Identify which cell holds the provided text, then report its [X, Y] central coordinate. 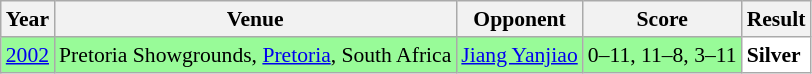
Pretoria Showgrounds, Pretoria, South Africa [255, 55]
Jiang Yanjiao [519, 55]
Score [662, 19]
2002 [28, 55]
Silver [776, 55]
0–11, 11–8, 3–11 [662, 55]
Result [776, 19]
Year [28, 19]
Venue [255, 19]
Opponent [519, 19]
